Detect which cell encompasses the target text, then output its (x, y) center coordinate. 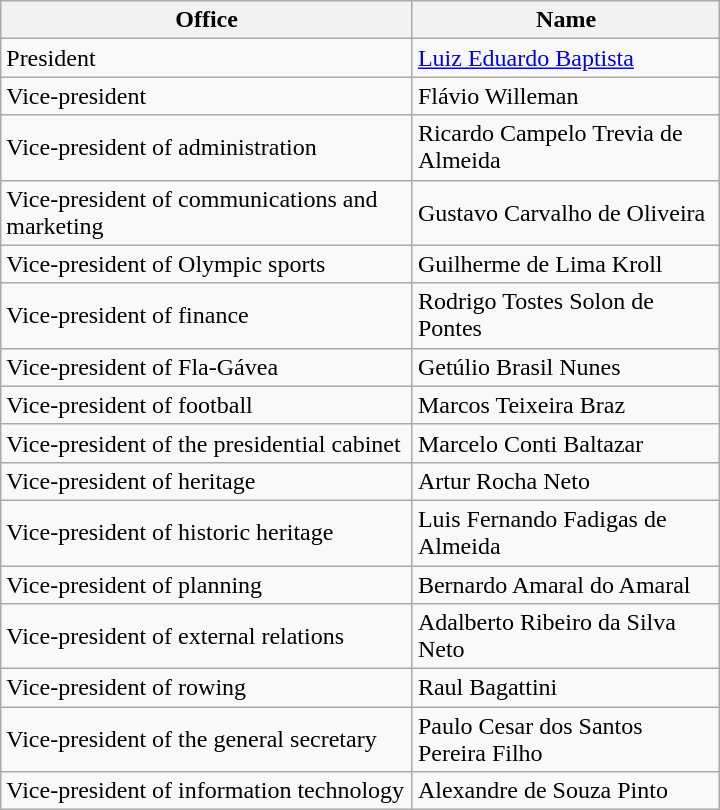
Marcelo Conti Baltazar (566, 443)
Vice-president of Olympic sports (207, 264)
Name (566, 20)
Adalberto Ribeiro da Silva Neto (566, 636)
Gustavo Carvalho de Oliveira (566, 212)
Vice-president of rowing (207, 688)
Artur Rocha Neto (566, 481)
Flávio Willeman (566, 96)
Guilherme de Lima Kroll (566, 264)
Vice-president of historic heritage (207, 532)
Getúlio Brasil Nunes (566, 367)
Raul Bagattini (566, 688)
Luis Fernando Fadigas de Almeida (566, 532)
Vice-president of heritage (207, 481)
President (207, 58)
Vice-president of the general secretary (207, 740)
Bernardo Amaral do Amaral (566, 585)
Rodrigo Tostes Solon de Pontes (566, 316)
Marcos Teixeira Braz (566, 405)
Vice-president (207, 96)
Vice-president of football (207, 405)
Vice-president of finance (207, 316)
Luiz Eduardo Baptista (566, 58)
Vice-president of Fla-Gávea (207, 367)
Paulo Cesar dos Santos Pereira Filho (566, 740)
Ricardo Campelo Trevia de Almeida (566, 148)
Vice-president of communications and marketing (207, 212)
Vice-president of information technology (207, 791)
Alexandre de Souza Pinto (566, 791)
Office (207, 20)
Vice-president of the presidential cabinet (207, 443)
Vice-president of administration (207, 148)
Vice-president of external relations (207, 636)
Vice-president of planning (207, 585)
